Capture the cell that displays the provided text and extract its [X, Y] central coordinate. 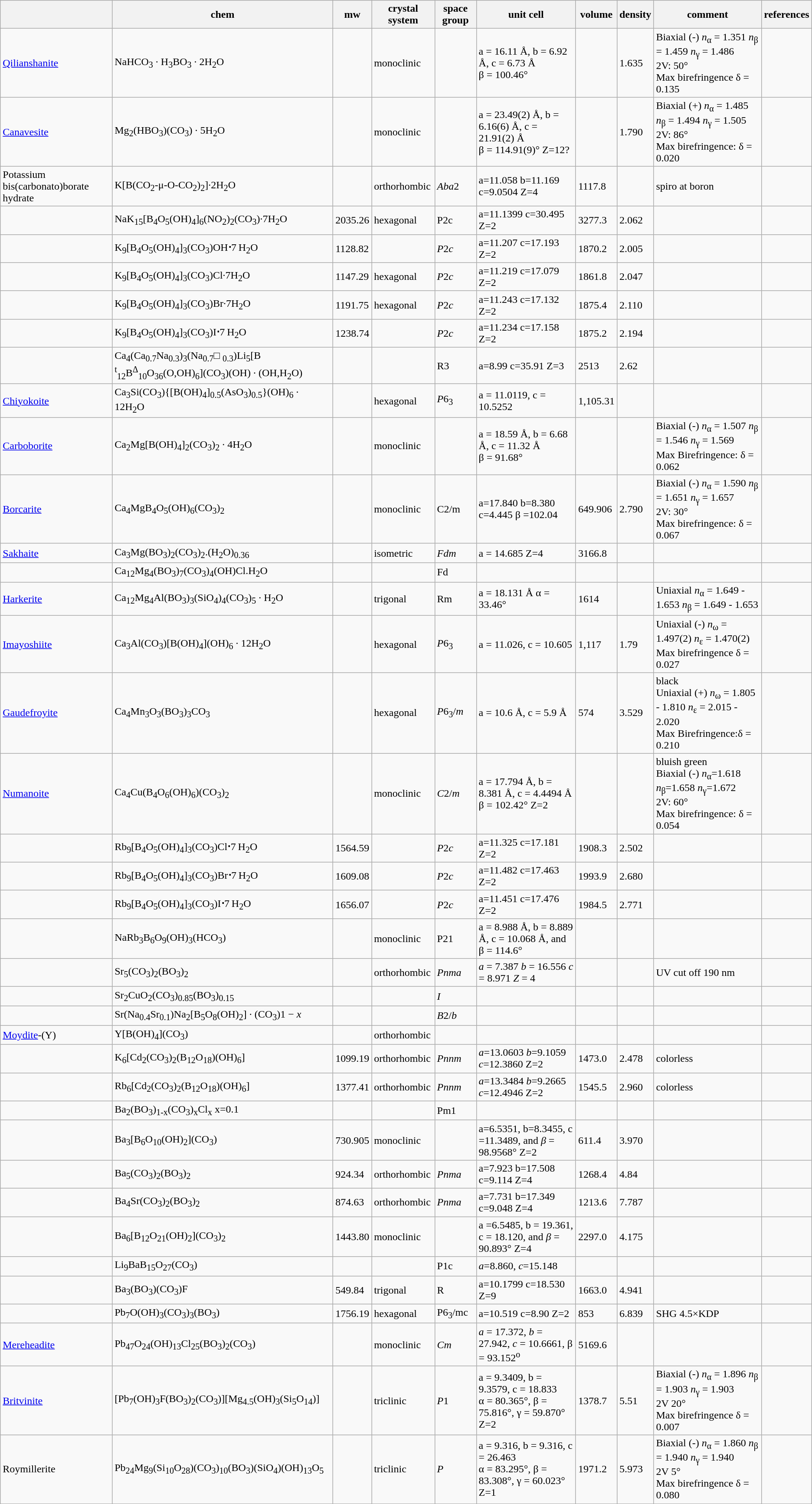
1875.4 [596, 305]
Ca3Si(CO3){[B(OH)4]0.5(AsO3)0.5}(OH)6 · 12H2O [223, 401]
Roymillerite [56, 1469]
Cm [455, 1344]
a = 10.6 Å, c = 5.9 Å [526, 713]
a=11.058 b=11.169 c=9.0504 Z=4 [526, 186]
a=8.99 c=35.91 Z=3 [526, 365]
a = 18.59 Å, b = 6.68 Å, c = 11.32 Åβ = 91.68° [526, 446]
1.79 [635, 644]
crystal system [403, 15]
Harkerite [56, 599]
1.635 [635, 63]
P21 [455, 939]
a = 14.685 Z=4 [526, 553]
Pb47O24(OH)13Cl25(BO3)2(CO3) [223, 1344]
549.84 [352, 1290]
a=13.0603 b=9.1059 c=12.3860 Z=2 [526, 1059]
1908.3 [596, 848]
NaHCO3 · H3BO3 · 2H2O [223, 63]
references [787, 15]
1443.80 [352, 1237]
B2/b [455, 1015]
Biaxial (-) nα = 1.351 nβ = 1.459 nγ = 1.4862V: 50°Max birefringence δ = 0.135 [708, 63]
2.790 [635, 509]
1,105.31 [596, 401]
Imayoshiite [56, 644]
2.110 [635, 305]
Qilianshanite [56, 63]
574 [596, 713]
K[B(CO2-μ-O-CO2)2]·2H2O [223, 186]
2.194 [635, 333]
a = 11.026, c = 10.605 [526, 644]
2.478 [635, 1059]
a = 17.794 Å, b = 8.381 Å, c = 4.4494 Åβ = 102.42° Z=2 [526, 794]
space group [455, 15]
1756.19 [352, 1314]
a = 8.988 Å, b = 8.889 Å, c = 10.068 Å, and β = 114.6° [526, 939]
Ca3Al(CO3)[B(OH)4](OH)6 · 12H2O [223, 644]
a = 9.316, b = 9.316, c = 26.463α = 83.295°, β = 83.308°, γ = 60.023° Z=1 [526, 1469]
Rb9[B4O5(OH)4]3(CO3)Cl⋅7 H2O [223, 848]
Ca4Mn3O3(BO3)3CO3 [223, 713]
K9[B4O5(OH)4]3(CO3)Br·7H2O [223, 305]
Ca12Mg4(BO3)7(CO3)4(OH)Cl.H2O [223, 572]
Mg2(HBO3)(CO3) · 5H2O [223, 132]
a=7.923 b=17.508 c=9.114 Z=4 [526, 1174]
a=17.840 b=8.380 c=4.445 β =102.04 [526, 509]
1377.41 [352, 1087]
1473.0 [596, 1059]
a=11.234 c=17.158 Z=2 [526, 333]
P63/mc [455, 1314]
Ca12Mg4Al(BO3)3(SiO4)4(CO3)5 · H2O [223, 599]
Aba2 [455, 186]
1984.5 [596, 904]
Biaxial (+) nα = 1.485 nβ = 1.494 nγ = 1.5052V: 86°Max birefringence: δ = 0.020 [708, 132]
2513 [596, 365]
1.790 [635, 132]
Sakhaite [56, 553]
a=11.219 c=17.079 Z=2 [526, 277]
1564.59 [352, 848]
I [455, 996]
Biaxial (-) nα = 1.590 nβ = 1.651 nγ = 1.6572V: 30°Max birefringence: δ = 0.067 [708, 509]
[Pb7(OH)3F(BO3)2(CO3)][Mg4.5(OH)3(Si5O14)] [223, 1401]
Pm1 [455, 1110]
1238.74 [352, 333]
unit cell [526, 15]
6.839 [635, 1314]
P63/m [455, 713]
Uniaxial nα = 1.649 - 1.653 nβ = 1.649 - 1.653 [708, 599]
2297.0 [596, 1237]
1993.9 [596, 877]
Pb7O(OH)3(CO3)3(BO3) [223, 1314]
Ba5(CO3)2(BO3)2 [223, 1174]
Rb6[Cd2(CO3)2(B12O18)(OH)6] [223, 1087]
a = 23.49(2) Å, b = 6.16(6) Å, c = 21.91(2) Åβ = 114.91(9)° Z=12? [526, 132]
1656.07 [352, 904]
924.34 [352, 1174]
Sr(Na0.4Sr0.1)Na2[B5O8(OH)2] · (CO3)1 − x [223, 1015]
Sr2CuO2(CO3)0.85(BO3)0.15 [223, 996]
Ba3(BO3)(CO3)F [223, 1290]
2.502 [635, 848]
Numanoite [56, 794]
Ba3[B6O10(OH)2](CO3) [223, 1140]
Rm [455, 599]
Ba4Sr(CO3)2(BO3)2 [223, 1203]
a =6.5485, b = 19.361, c = 18.120, and β = 90.893° Z=4 [526, 1237]
1609.08 [352, 877]
a = 7.387 b = 16.556 c = 8.971 Z = 4 [526, 973]
R [455, 1290]
2.62 [635, 365]
Ca2Mg[B(OH)4]2(CO3)2 · 4H2O [223, 446]
4.941 [635, 1290]
2.771 [635, 904]
Gaudefroyite [56, 713]
2.680 [635, 877]
5.973 [635, 1469]
1117.8 [596, 186]
Ca3Mg(BO3)2(CO3)2.(H2O)0.36 [223, 553]
5.51 [635, 1401]
isometric [403, 553]
comment [708, 15]
bluish greenBiaxial (-) nα=1.618 nβ=1.658 nγ=1.6722V: 60°Max birefringence: δ = 0.054 [708, 794]
Carboborite [56, 446]
a=11.207 c=17.193 Z=2 [526, 248]
K9[B4O5(OH)4]3(CO3)OH⋅7 H2O [223, 248]
3.970 [635, 1140]
a=6.5351, b=8.3455, c =11.3489, and β = 98.9568° Z=2 [526, 1140]
4.175 [635, 1237]
Canavesite [56, 132]
R3 [455, 365]
Chiyokoite [56, 401]
a=8.860, c=15.148 [526, 1266]
1128.82 [352, 248]
2.005 [635, 248]
K9[B4O5(OH)4]3(CO3)Cl·7H2O [223, 277]
1099.19 [352, 1059]
1663.0 [596, 1290]
2.062 [635, 220]
Moydite-(Y) [56, 1035]
a=11.482 c=17.463 Z=2 [526, 877]
7.787 [635, 1203]
611.4 [596, 1140]
Sr5(CO3)2(BO3)2 [223, 973]
2035.26 [352, 220]
P1c [455, 1266]
chem [223, 15]
a=13.3484 b=9.2665 c=12.4946 Z=2 [526, 1087]
Ca4(Ca0.7Na0.3)3(Na0.7□ 0.3)Li5[B t12BΔ10O36(O,OH)6](CO3)(OH) · (OH,H2O) [223, 365]
Li9BaB15O27(CO3) [223, 1266]
1191.75 [352, 305]
a=10.519 c=8.90 Z=2 [526, 1314]
3277.3 [596, 220]
NaRb3B6O9(OH)3(HCO3) [223, 939]
a = 11.0119, c = 10.5252 [526, 401]
Uniaxial (-) nω = 1.497(2) nε = 1.470(2)Max birefringence δ = 0.027 [708, 644]
874.63 [352, 1203]
Mereheadite [56, 1344]
1147.29 [352, 277]
a=11.1399 c=30.495 Z=2 [526, 220]
1861.8 [596, 277]
K9[B4O5(OH)4]3(CO3)I⋅7 H2O [223, 333]
a=11.325 c=17.181 Z=2 [526, 848]
Y[B(OH)4](CO3) [223, 1035]
Potassium bis(carbonato)borate hydrate [56, 186]
1614 [596, 599]
1971.2 [596, 1469]
730.905 [352, 1140]
1545.5 [596, 1087]
mw [352, 15]
Ba6[B12O21(OH)2](CO3)2 [223, 1237]
1875.2 [596, 333]
3.529 [635, 713]
Fd [455, 572]
a = 17.372, b = 27.942, c = 10.6661, β = 93.152o [526, 1344]
1,117 [596, 644]
1378.7 [596, 1401]
a = 18.131 Å α = 33.46° [526, 599]
3166.8 [596, 553]
Rb9[B4O5(OH)4]3(CO3)Br⋅7 H2O [223, 877]
a=11.243 c=17.132 Z=2 [526, 305]
Rb9[B4O5(OH)4]3(CO3)I⋅7 H2O [223, 904]
P1 [455, 1401]
SHG 4.5×KDP [708, 1314]
4.84 [635, 1174]
a = 16.11 Å, b = 6.92 Å, c = 6.73 Åβ = 100.46° [526, 63]
P [455, 1469]
volume [596, 15]
2.960 [635, 1087]
Ba2(BO3)1-x(CO3)xClx x=0.1 [223, 1110]
Fdm [455, 553]
a = 9.3409, b = 9.3579, c = 18.833α = 80.365°, β = 75.816°, γ = 59.870° Z=2 [526, 1401]
1870.2 [596, 248]
density [635, 15]
Biaxial (-) nα = 1.860 nβ = 1.940 nγ = 1.9402V 5°Max birefringence δ = 0.080 [708, 1469]
1268.4 [596, 1174]
a=10.1799 c=18.530 Z=9 [526, 1290]
649.906 [596, 509]
UV cut off 190 nm [708, 973]
5169.6 [596, 1344]
853 [596, 1314]
Ca4Cu(B4O6(OH)6)(CO3)2 [223, 794]
K6[Cd2(CO3)2(B12O18)(OH)6] [223, 1059]
Borcarite [56, 509]
NaK15[B4O5(OH)4]6(NO2)2(CO3)·7H2O [223, 220]
spiro at boron [708, 186]
a=11.451 c=17.476 Z=2 [526, 904]
Pb24Mg9(Si10O28)(CO3)10(BO3)(SiO4)(OH)13O5 [223, 1469]
1213.6 [596, 1203]
2.047 [635, 277]
Biaxial (-) nα = 1.507 nβ = 1.546 nγ = 1.569Max Birefringence: δ = 0.062 [708, 446]
Biaxial (-) nα = 1.896 nβ = 1.903 nγ = 1.9032V 20°Max birefringence δ = 0.007 [708, 1401]
Ca4MgB4O5(OH)6(CO3)2 [223, 509]
a=7.731 b=17.349 c=9.048 Z=4 [526, 1203]
Britvinite [56, 1401]
blackUniaxial (+) nω = 1.805 - 1.810 nε = 2.015 - 2.020Max Birefringence:δ = 0.210 [708, 713]
